Return the [X, Y] coordinate for the center point of the cell that contains the specified text.  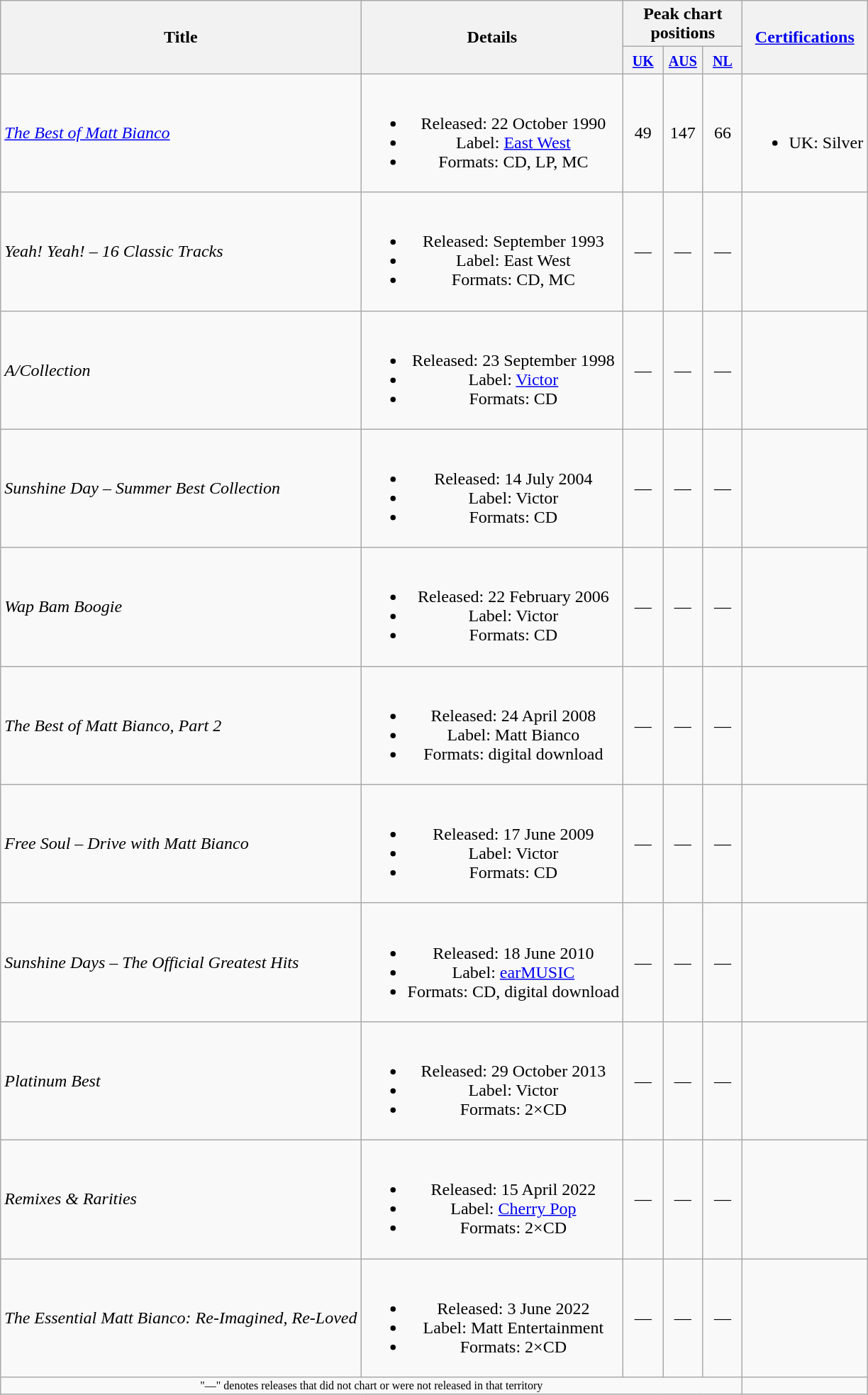
Sunshine Day – Summer Best Collection [181, 488]
Peak chart positions [683, 24]
Remixes & Rarities [181, 1199]
The Essential Matt Bianco: Re-Imagined, Re-Loved [181, 1318]
Sunshine Days – The Official Greatest Hits [181, 962]
Released: 17 June 2009Label: VictorFormats: CD [492, 844]
Released: 22 October 1990Label: East WestFormats: CD, LP, MC [492, 133]
Certifications [805, 37]
Released: 15 April 2022Label: Cherry PopFormats: 2×CD [492, 1199]
Released: 22 February 2006Label: VictorFormats: CD [492, 607]
AUS [683, 60]
Released: 23 September 1998Label: VictorFormats: CD [492, 370]
Platinum Best [181, 1081]
49 [643, 133]
A/Collection [181, 370]
"—" denotes releases that did not chart or were not released in that territory [372, 1386]
The Best of Matt Bianco [181, 133]
NL [723, 60]
UK: Silver [805, 133]
Released: September 1993Label: East WestFormats: CD, MC [492, 251]
UK [643, 60]
66 [723, 133]
Free Soul – Drive with Matt Bianco [181, 844]
Released: 18 June 2010Label: earMUSICFormats: CD, digital download [492, 962]
Details [492, 37]
Released: 24 April 2008Label: Matt BiancoFormats: digital download [492, 725]
Released: 3 June 2022Label: Matt EntertainmentFormats: 2×CD [492, 1318]
Wap Bam Boogie [181, 607]
The Best of Matt Bianco, Part 2 [181, 725]
Released: 29 October 2013Label: VictorFormats: 2×CD [492, 1081]
Released: 14 July 2004Label: VictorFormats: CD [492, 488]
Title [181, 37]
Yeah! Yeah! – 16 Classic Tracks [181, 251]
147 [683, 133]
